Determine the (x, y) coordinate at the center of the cell enclosing the given text.  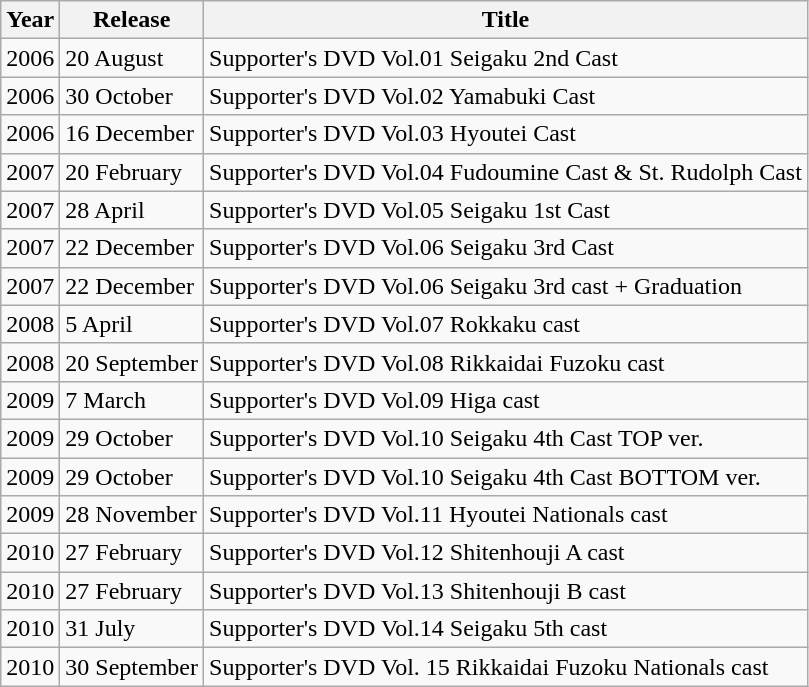
Supporter's DVD Vol.06 Seigaku 3rd cast + Graduation (506, 286)
Supporter's DVD Vol.04 Fudoumine Cast & St. Rudolph Cast (506, 172)
Supporter's DVD Vol.12 Shitenhouji A cast (506, 553)
5 April (132, 324)
20 February (132, 172)
Supporter's DVD Vol.02 Yamabuki Cast (506, 96)
28 November (132, 515)
Supporter's DVD Vol.03 Hyoutei Cast (506, 134)
Supporter's DVD Vol.06 Seigaku 3rd Cast (506, 248)
Supporter's DVD Vol.08 Rikkaidai Fuzoku cast (506, 362)
Supporter's DVD Vol.13 Shitenhouji B cast (506, 591)
30 September (132, 667)
16 December (132, 134)
Supporter's DVD Vol.11 Hyoutei Nationals cast (506, 515)
7 March (132, 400)
Supporter's DVD Vol.09 Higa cast (506, 400)
Release (132, 20)
Year (30, 20)
Supporter's DVD Vol.10 Seigaku 4th Cast BOTTOM ver. (506, 477)
30 October (132, 96)
31 July (132, 629)
Supporter's DVD Vol.07 Rokkaku cast (506, 324)
Supporter's DVD Vol.14 Seigaku 5th cast (506, 629)
Title (506, 20)
28 April (132, 210)
20 September (132, 362)
Supporter's DVD Vol.10 Seigaku 4th Cast TOP ver. (506, 438)
Supporter's DVD Vol.01 Seigaku 2nd Cast (506, 58)
20 August (132, 58)
Supporter's DVD Vol.05 Seigaku 1st Cast (506, 210)
Supporter's DVD Vol. 15 Rikkaidai Fuzoku Nationals cast (506, 667)
